Determine the (x, y) coordinate at the center of the cell enclosing the given text.  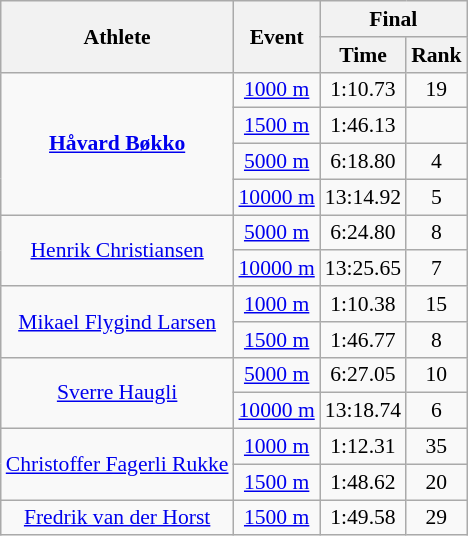
13:25.65 (363, 269)
1:10.38 (363, 304)
1:10.73 (363, 90)
6:24.80 (363, 233)
13:18.74 (363, 411)
15 (436, 304)
Sverre Haugli (118, 392)
Time (363, 55)
Athlete (118, 36)
1:46.13 (363, 126)
7 (436, 269)
Håvard Bøkko (118, 143)
Henrik Christiansen (118, 250)
Christoffer Fagerli Rukke (118, 464)
20 (436, 482)
29 (436, 518)
Final (394, 19)
Fredrik van der Horst (118, 518)
13:14.92 (363, 197)
10 (436, 375)
6 (436, 411)
6:27.05 (363, 375)
1:49.58 (363, 518)
35 (436, 447)
4 (436, 162)
1:12.31 (363, 447)
5 (436, 197)
Mikael Flygind Larsen (118, 322)
1:46.77 (363, 340)
1:48.62 (363, 482)
Event (277, 36)
19 (436, 90)
Rank (436, 55)
6:18.80 (363, 162)
